Identify which cell holds the provided text, then report its (X, Y) central coordinate. 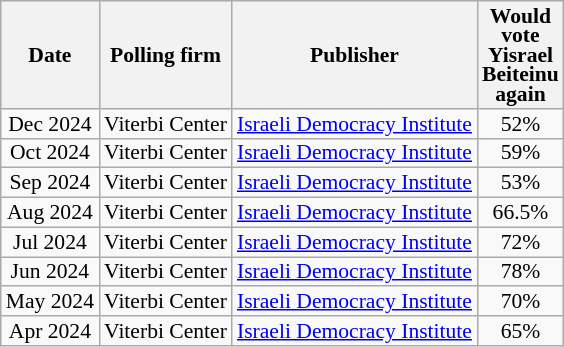
Date (50, 55)
Jul 2024 (50, 242)
Aug 2024 (50, 213)
Jun 2024 (50, 272)
66.5% (520, 213)
70% (520, 302)
Dec 2024 (50, 124)
52% (520, 124)
May 2024 (50, 302)
Oct 2024 (50, 153)
Apr 2024 (50, 331)
Polling firm (166, 55)
WouldvoteYisraelBeiteinuagain (520, 55)
65% (520, 331)
53% (520, 183)
Publisher (354, 55)
Sep 2024 (50, 183)
78% (520, 272)
59% (520, 153)
72% (520, 242)
